For the text-containing cell, return its midpoint in [X, Y] coordinate format. 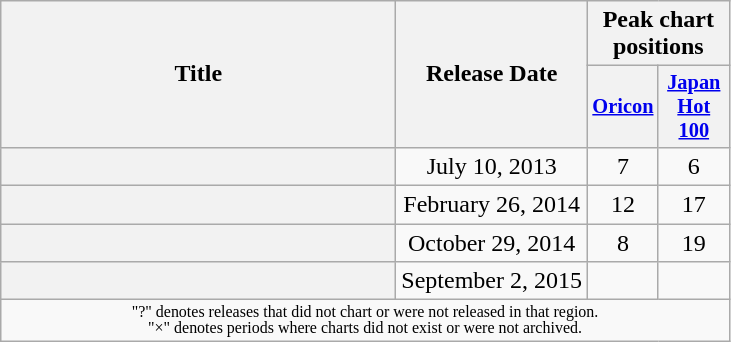
6 [694, 166]
October 29, 2014 [492, 243]
Oricon [624, 107]
7 [624, 166]
"?" denotes releases that did not chart or were not released in that region."×" denotes periods where charts did not exist or were not archived. [365, 320]
Japan Hot 100 [694, 107]
September 2, 2015 [492, 281]
12 [624, 205]
8 [624, 243]
Peak chart positions [659, 34]
Release Date [492, 74]
19 [694, 243]
Title [198, 74]
17 [694, 205]
July 10, 2013 [492, 166]
February 26, 2014 [492, 205]
